Provide the (X, Y) coordinate of the cell's center where the given text is located.  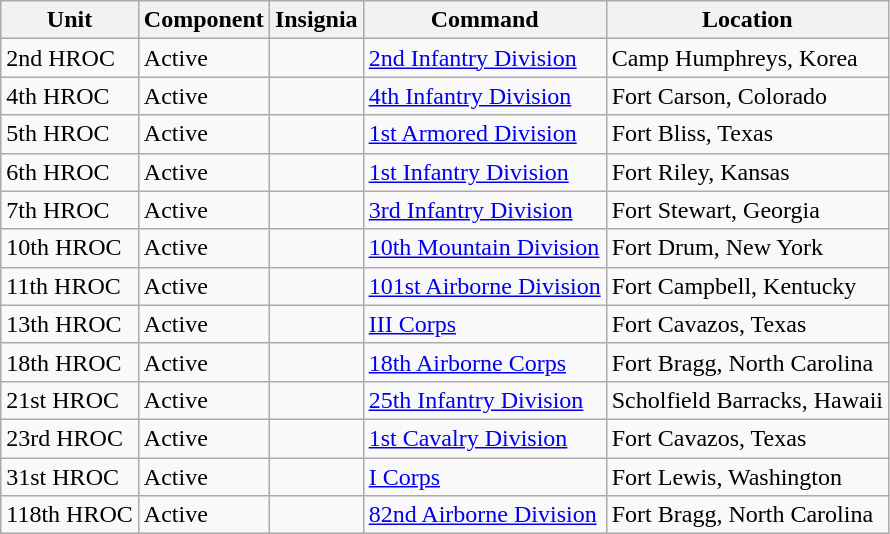
2nd Infantry Division (484, 58)
13th HROC (70, 324)
Insignia (316, 20)
5th HROC (70, 134)
Fort Lewis, Washington (747, 477)
101st Airborne Division (484, 286)
Fort Carson, Colorado (747, 96)
Camp Humphreys, Korea (747, 58)
I Corps (484, 477)
Fort Stewart, Georgia (747, 210)
Scholfield Barracks, Hawaii (747, 400)
31st HROC (70, 477)
18th Airborne Corps (484, 362)
23rd HROC (70, 438)
118th HROC (70, 515)
1st Cavalry Division (484, 438)
Fort Drum, New York (747, 248)
4th Infantry Division (484, 96)
Location (747, 20)
Command (484, 20)
III Corps (484, 324)
Fort Riley, Kansas (747, 172)
3rd Infantry Division (484, 210)
10th Mountain Division (484, 248)
18th HROC (70, 362)
25th Infantry Division (484, 400)
1st Infantry Division (484, 172)
Fort Campbell, Kentucky (747, 286)
7th HROC (70, 210)
4th HROC (70, 96)
10th HROC (70, 248)
11th HROC (70, 286)
21st HROC (70, 400)
6th HROC (70, 172)
1st Armored Division (484, 134)
Fort Bliss, Texas (747, 134)
Unit (70, 20)
Component (204, 20)
82nd Airborne Division (484, 515)
2nd HROC (70, 58)
